From the cell containing the given text, extract its center point as (x, y) coordinate. 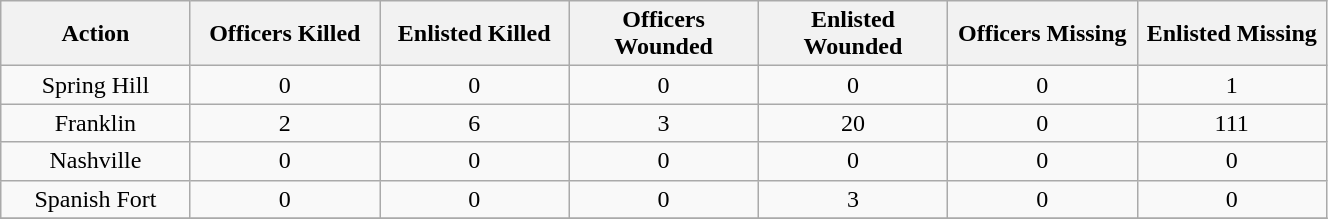
Spring Hill (96, 85)
Officers Wounded (664, 34)
Action (96, 34)
Enlisted Missing (1232, 34)
Enlisted Killed (474, 34)
Enlisted Wounded (852, 34)
2 (284, 123)
Franklin (96, 123)
Spanish Fort (96, 199)
Officers Missing (1042, 34)
1 (1232, 85)
Nashville (96, 161)
6 (474, 123)
20 (852, 123)
Officers Killed (284, 34)
111 (1232, 123)
